Return the (X, Y) coordinate for the center point of the cell that contains the specified text.  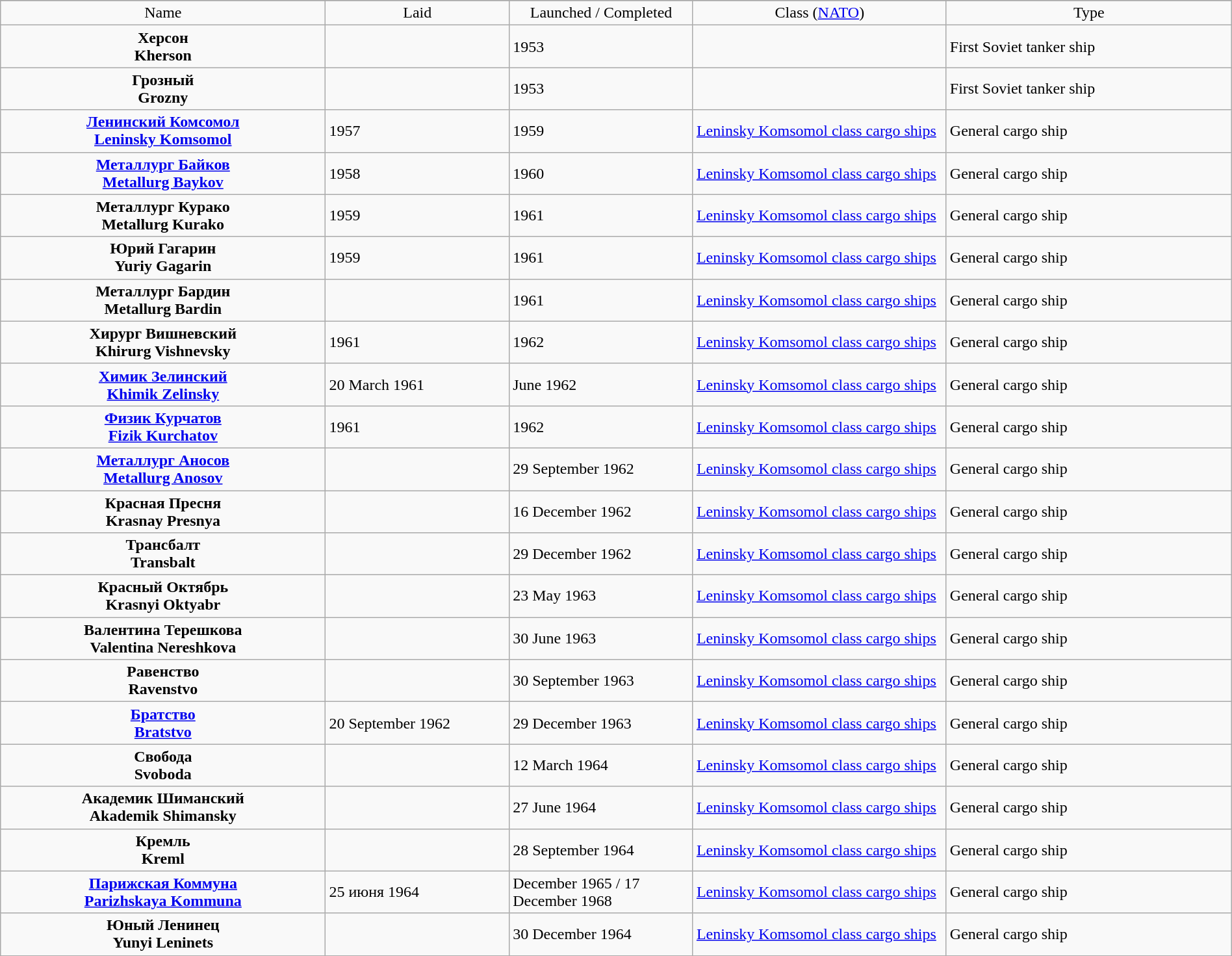
30 September 1963 (602, 681)
Металлург БайковMetallurg Baykov (163, 173)
Юный ЛенинецYunyi Leninets (163, 935)
30 December 1964 (602, 935)
December 1965 / 17 December 1968 (602, 892)
Красный ОктябрьKrasnyi Oktyabr (163, 597)
ХерсонKherson (163, 47)
28 September 1964 (602, 850)
Валентина ТерешковаValentina Nereshkova (163, 638)
Type (1089, 13)
Парижская КоммунаParizhskaya Kommuna (163, 892)
Юрий ГагаринYuriy Gagarin (163, 257)
1957 (417, 131)
30 June 1963 (602, 638)
Launched / Completed (602, 13)
Химик ЗелинскийKhimik Zelinsky (163, 385)
27 June 1964 (602, 807)
Name (163, 13)
1958 (417, 173)
1960 (602, 173)
25 июня 1964 (417, 892)
БратствоBratstvo (163, 723)
29 September 1962 (602, 469)
ТрансбалтTransbalt (163, 554)
КремльKreml (163, 850)
20 September 1962 (417, 723)
Красная ПресняKrasnay Presnya (163, 511)
20 March 1961 (417, 385)
Физик КурчатовFizik Kurchatov (163, 426)
Металлург АносовMetallurg Anosov (163, 469)
СвободаSvoboda (163, 766)
June 1962 (602, 385)
29 December 1963 (602, 723)
23 May 1963 (602, 597)
Class (NATO) (819, 13)
Laid (417, 13)
Металлург КуракоMetallurg Kurako (163, 216)
12 March 1964 (602, 766)
Металлург БардинMetallurg Bardin (163, 300)
Академик ШиманскийAkademik Shimansky (163, 807)
Хирург ВишневскийKhirurg Vishnevsky (163, 342)
16 December 1962 (602, 511)
РавенствоRavenstvo (163, 681)
ГрозныйGrozny (163, 88)
Ленинский КомсомолLeninsky Komsomol (163, 131)
29 December 1962 (602, 554)
